Capture the cell that displays the provided text and extract its (X, Y) central coordinate. 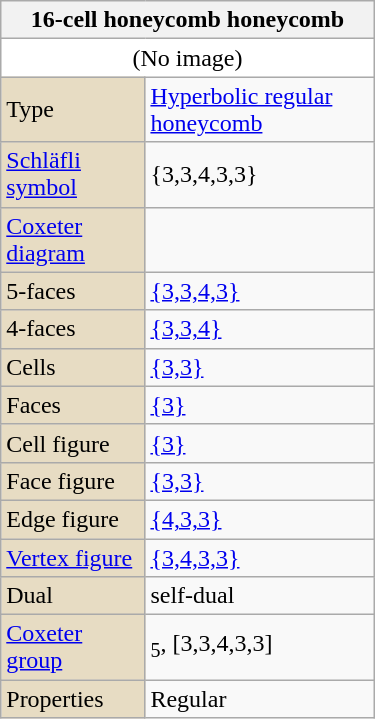
Regular (260, 699)
Dual (73, 596)
Cell figure (73, 443)
5-faces (73, 291)
Hyperbolic regular honeycomb (260, 110)
(No image) (188, 58)
Properties (73, 699)
{3,4,3,3} (260, 557)
Coxeter group (73, 648)
Faces (73, 405)
self-dual (260, 596)
Type (73, 110)
{4,3,3} (260, 519)
Vertex figure (73, 557)
Face figure (73, 481)
4-faces (73, 329)
{3,3,4,3,3} (260, 174)
{3,3,4} (260, 329)
Coxeter diagram (73, 240)
16-cell honeycomb honeycomb (188, 20)
Edge figure (73, 519)
5, [3,3,4,3,3] (260, 648)
Schläfli symbol (73, 174)
Cells (73, 367)
{3,3,4,3} (260, 291)
